Scan for the cell matching the given text and deliver its [x, y] coordinate at center. 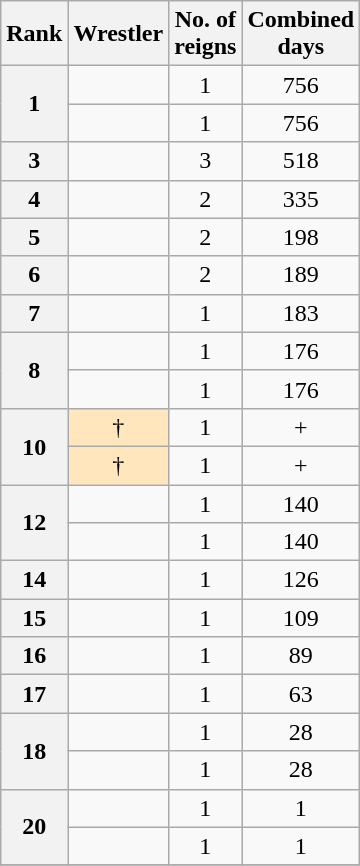
198 [301, 237]
20 [34, 827]
335 [301, 199]
Combineddays [301, 34]
Wrestler [118, 34]
10 [34, 446]
12 [34, 522]
14 [34, 580]
8 [34, 370]
183 [301, 313]
No. ofreigns [206, 34]
17 [34, 694]
89 [301, 656]
126 [301, 580]
18 [34, 751]
6 [34, 275]
7 [34, 313]
4 [34, 199]
109 [301, 618]
189 [301, 275]
518 [301, 161]
16 [34, 656]
15 [34, 618]
63 [301, 694]
Rank [34, 34]
5 [34, 237]
